Return the [X, Y] coordinate for the center point of the cell that contains the specified text.  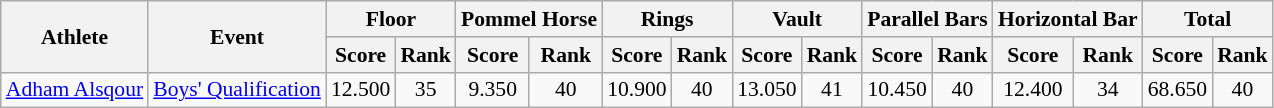
13.050 [766, 90]
Adham Alsqour [74, 90]
10.450 [897, 90]
Boys' Qualification [237, 90]
Rings [667, 19]
Athlete [74, 36]
Event [237, 36]
Vault [797, 19]
12.400 [1033, 90]
68.650 [1178, 90]
12.500 [360, 90]
35 [426, 90]
9.350 [493, 90]
Total [1208, 19]
Horizontal Bar [1068, 19]
10.900 [636, 90]
Parallel Bars [928, 19]
34 [1108, 90]
Pommel Horse [529, 19]
41 [832, 90]
Floor [391, 19]
